Pinpoint the cell where the given text exists, returning its [x, y] midpoint coordinate. 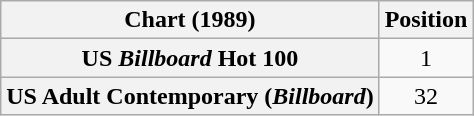
32 [426, 96]
US Billboard Hot 100 [190, 58]
US Adult Contemporary (Billboard) [190, 96]
Chart (1989) [190, 20]
1 [426, 58]
Position [426, 20]
